Determine the [x, y] coordinate at the center of the cell enclosing the given text.  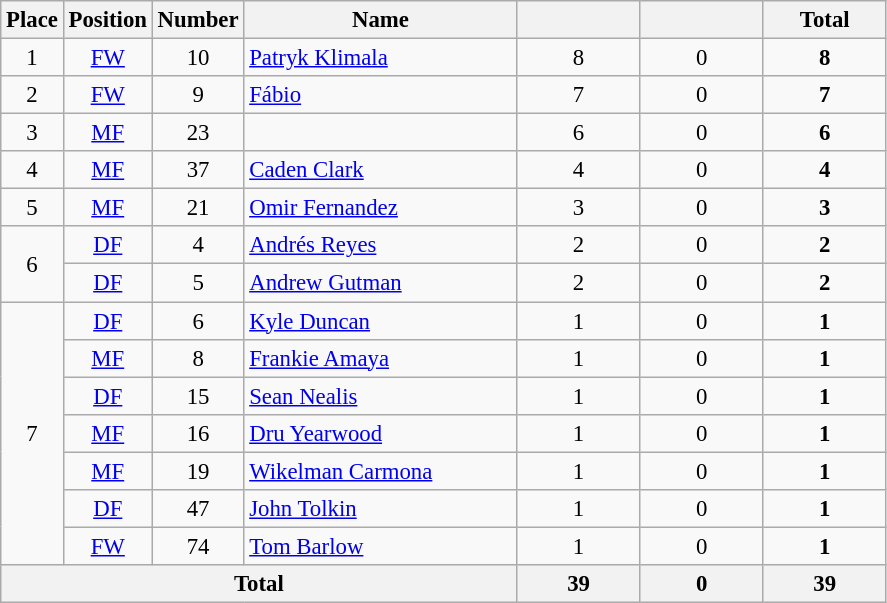
Kyle Duncan [380, 321]
John Tolkin [380, 509]
Wikelman Carmona [380, 471]
23 [198, 133]
Frankie Amaya [380, 358]
Fábio [380, 95]
37 [198, 170]
Dru Yearwood [380, 433]
21 [198, 208]
Name [380, 20]
Place [32, 20]
Number [198, 20]
Tom Barlow [380, 546]
19 [198, 471]
Position [108, 20]
Andrés Reyes [380, 245]
16 [198, 433]
Omir Fernandez [380, 208]
9 [198, 95]
Caden Clark [380, 170]
10 [198, 58]
15 [198, 396]
74 [198, 546]
Patryk Klimala [380, 58]
Andrew Gutman [380, 283]
Sean Nealis [380, 396]
47 [198, 509]
